Capture the cell that displays the provided text and extract its (x, y) central coordinate. 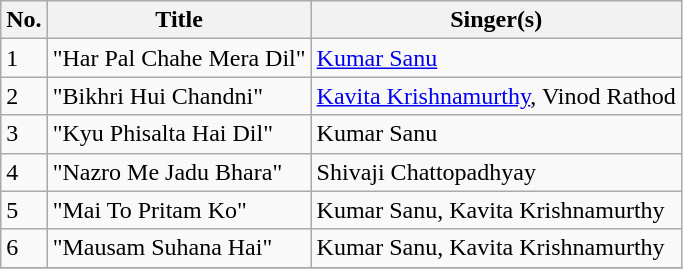
"Mai To Pritam Ko" (179, 210)
Singer(s) (496, 20)
Kavita Krishnamurthy, Vinod Rathod (496, 96)
"Har Pal Chahe Mera Dil" (179, 58)
"Nazro Me Jadu Bhara" (179, 172)
3 (24, 134)
Title (179, 20)
6 (24, 248)
"Bikhri Hui Chandni" (179, 96)
2 (24, 96)
4 (24, 172)
Shivaji Chattopadhyay (496, 172)
"Kyu Phisalta Hai Dil" (179, 134)
1 (24, 58)
"Mausam Suhana Hai" (179, 248)
No. (24, 20)
5 (24, 210)
